Find where the given text appears and provide that cell's center as (x, y) coordinate. 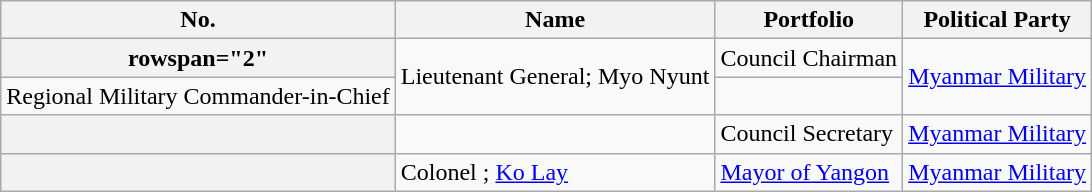
rowspan="2" (198, 58)
Mayor of Yangon (809, 172)
Council Secretary (809, 134)
No. (198, 20)
Political Party (998, 20)
Council Chairman (809, 58)
Portfolio (809, 20)
Lieutenant General; Myo Nyunt (555, 77)
Name (555, 20)
Regional Military Commander-in-Chief (198, 96)
Colonel ; Ko Lay (555, 172)
